Provide the (x, y) coordinate of the cell's center where the given text is located.  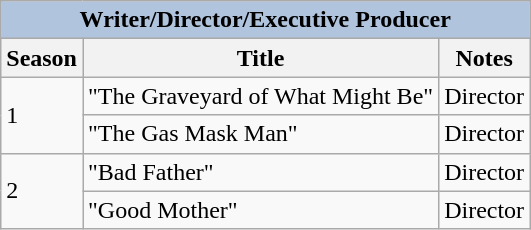
Title (260, 58)
Writer/Director/Executive Producer (266, 20)
"Good Mother" (260, 210)
"The Gas Mask Man" (260, 134)
"The Graveyard of What Might Be" (260, 96)
"Bad Father" (260, 172)
1 (42, 115)
2 (42, 191)
Notes (484, 58)
Season (42, 58)
